Locate the cell with the specified text and output its (X, Y) center coordinate. 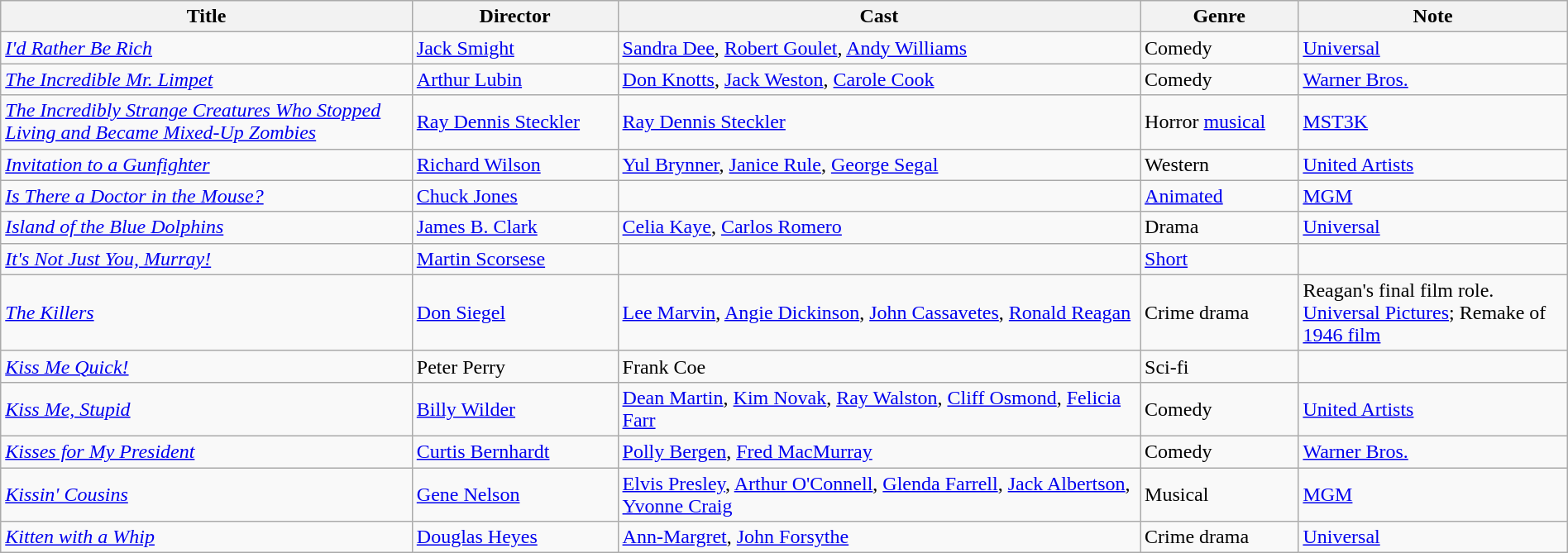
Billy Wilder (514, 408)
Frank Coe (879, 366)
Yul Brynner, Janice Rule, George Segal (879, 164)
It's Not Just You, Murray! (207, 259)
Gene Nelson (514, 494)
Don Siegel (514, 312)
Title (207, 17)
Douglas Heyes (514, 537)
Kissin' Cousins (207, 494)
Western (1219, 164)
Horror musical (1219, 122)
Celia Kaye, Carlos Romero (879, 227)
Sandra Dee, Robert Goulet, Andy Williams (879, 48)
Jack Smight (514, 48)
Short (1219, 259)
Kiss Me, Stupid (207, 408)
I'd Rather Be Rich (207, 48)
Is There a Doctor in the Mouse? (207, 196)
Genre (1219, 17)
Invitation to a Gunfighter (207, 164)
Arthur Lubin (514, 79)
Dean Martin, Kim Novak, Ray Walston, Cliff Osmond, Felicia Farr (879, 408)
Curtis Bernhardt (514, 451)
Reagan's final film role. Universal Pictures; Remake of 1946 film (1432, 312)
The Incredible Mr. Limpet (207, 79)
Drama (1219, 227)
MST3K (1432, 122)
Cast (879, 17)
Chuck Jones (514, 196)
Sci-fi (1219, 366)
Martin Scorsese (514, 259)
Lee Marvin, Angie Dickinson, John Cassavetes, Ronald Reagan (879, 312)
Polly Bergen, Fred MacMurray (879, 451)
Kiss Me Quick! (207, 366)
James B. Clark (514, 227)
Note (1432, 17)
The Killers (207, 312)
Island of the Blue Dolphins (207, 227)
Don Knotts, Jack Weston, Carole Cook (879, 79)
Elvis Presley, Arthur O'Connell, Glenda Farrell, Jack Albertson, Yvonne Craig (879, 494)
Richard Wilson (514, 164)
Kisses for My President (207, 451)
Kitten with a Whip (207, 537)
Animated (1219, 196)
Ann-Margret, John Forsythe (879, 537)
Musical (1219, 494)
The Incredibly Strange Creatures Who Stopped Living and Became Mixed-Up Zombies (207, 122)
Peter Perry (514, 366)
Director (514, 17)
